Pinpoint the cell where the given text exists, returning its [X, Y] midpoint coordinate. 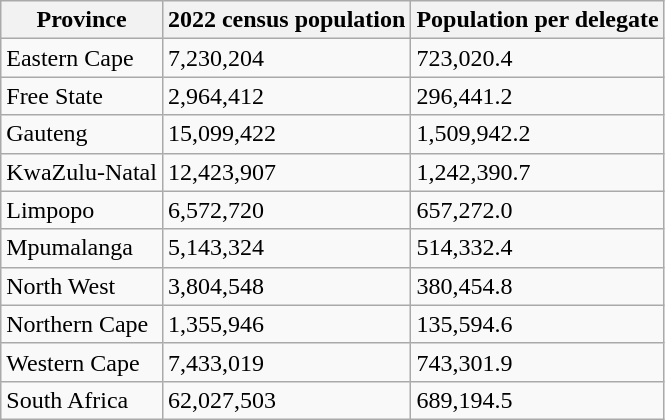
Western Cape [82, 362]
7,433,019 [286, 362]
1,355,946 [286, 324]
6,572,720 [286, 210]
15,099,422 [286, 134]
380,454.8 [538, 286]
12,423,907 [286, 172]
1,509,942.2 [538, 134]
North West [82, 286]
62,027,503 [286, 400]
135,594.6 [538, 324]
Limpopo [82, 210]
723,020.4 [538, 58]
Eastern Cape [82, 58]
2022 census population [286, 20]
Province [82, 20]
7,230,204 [286, 58]
Mpumalanga [82, 248]
1,242,390.7 [538, 172]
2,964,412 [286, 96]
743,301.9 [538, 362]
689,194.5 [538, 400]
KwaZulu-Natal [82, 172]
5,143,324 [286, 248]
Population per delegate [538, 20]
296,441.2 [538, 96]
South Africa [82, 400]
Gauteng [82, 134]
514,332.4 [538, 248]
657,272.0 [538, 210]
Northern Cape [82, 324]
Free State [82, 96]
3,804,548 [286, 286]
